For the text-containing cell, return its midpoint in (x, y) coordinate format. 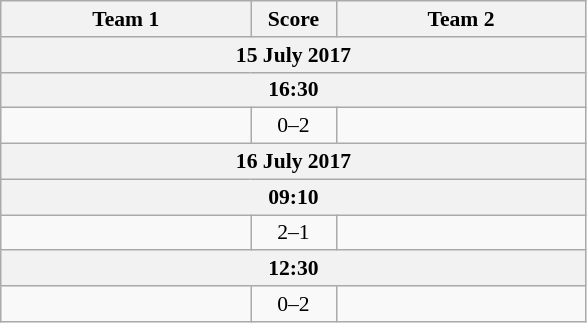
15 July 2017 (294, 55)
Team 2 (461, 19)
Team 1 (126, 19)
16 July 2017 (294, 162)
Score (294, 19)
2–1 (294, 233)
12:30 (294, 269)
16:30 (294, 90)
09:10 (294, 197)
